Output the [x, y] coordinate of the center of the cell containing the given text.  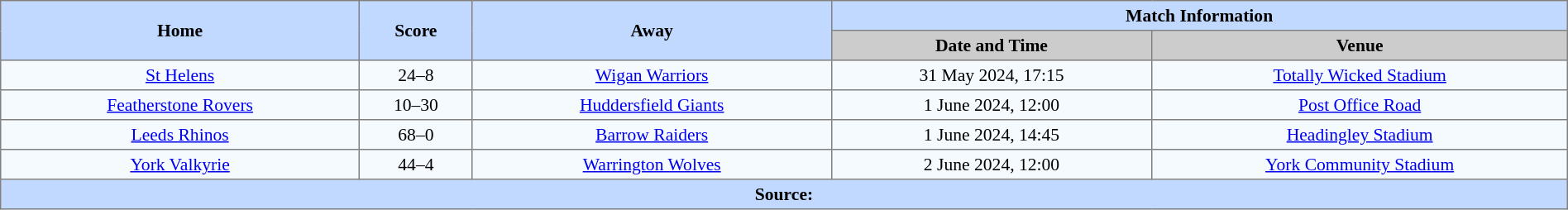
1 June 2024, 12:00 [992, 105]
Barrow Raiders [652, 135]
1 June 2024, 14:45 [992, 135]
Huddersfield Giants [652, 105]
Source: [784, 194]
Date and Time [992, 45]
St Helens [180, 75]
Away [652, 31]
Warrington Wolves [652, 165]
Venue [1360, 45]
Leeds Rhinos [180, 135]
York Community Stadium [1360, 165]
Match Information [1199, 16]
24–8 [415, 75]
Featherstone Rovers [180, 105]
Headingley Stadium [1360, 135]
Totally Wicked Stadium [1360, 75]
31 May 2024, 17:15 [992, 75]
10–30 [415, 105]
2 June 2024, 12:00 [992, 165]
68–0 [415, 135]
York Valkyrie [180, 165]
Home [180, 31]
Wigan Warriors [652, 75]
44–4 [415, 165]
Post Office Road [1360, 105]
Score [415, 31]
